Search for the cell housing the specified text and yield its (x, y) center coordinate. 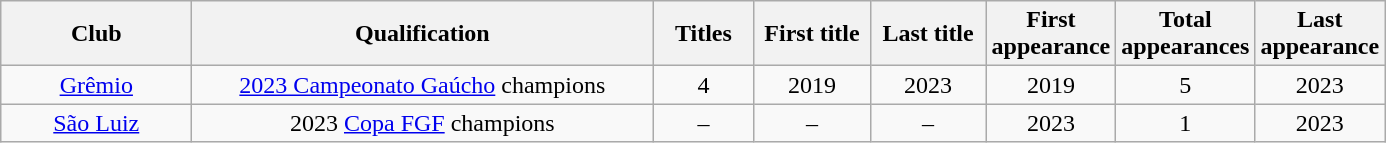
5 (1186, 85)
Qualification (422, 34)
First appearance (1051, 34)
Club (96, 34)
Last title (928, 34)
First title (812, 34)
Total appearances (1186, 34)
2023 Campeonato Gaúcho champions (422, 85)
2023 Copa FGF champions (422, 123)
São Luiz (96, 123)
Last appearance (1320, 34)
Grêmio (96, 85)
4 (704, 85)
1 (1186, 123)
Titles (704, 34)
